Locate the cell with the specified text and output its (X, Y) center coordinate. 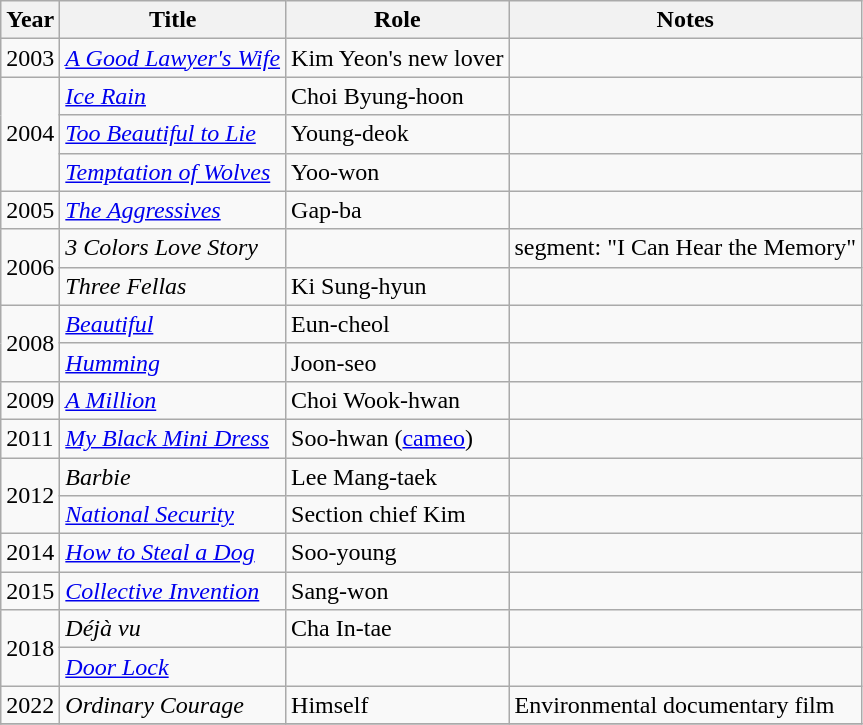
Choi Wook-hwan (398, 400)
Déjà vu (173, 629)
Role (398, 20)
2006 (30, 267)
2018 (30, 648)
2011 (30, 438)
2008 (30, 343)
Collective Invention (173, 591)
2012 (30, 496)
2005 (30, 210)
2003 (30, 58)
Section chief Kim (398, 515)
Joon-seo (398, 362)
3 Colors Love Story (173, 248)
2015 (30, 591)
Soo-hwan (cameo) (398, 438)
Too Beautiful to Lie (173, 134)
Title (173, 20)
Door Lock (173, 667)
Cha In-tae (398, 629)
Barbie (173, 477)
Temptation of Wolves (173, 172)
Humming (173, 362)
Eun-cheol (398, 324)
The Aggressives (173, 210)
2009 (30, 400)
How to Steal a Dog (173, 553)
2022 (30, 705)
Sang-won (398, 591)
2004 (30, 134)
My Black Mini Dress (173, 438)
segment: "I Can Hear the Memory" (686, 248)
Ice Rain (173, 96)
Soo-young (398, 553)
Notes (686, 20)
Choi Byung-hoon (398, 96)
A Good Lawyer's Wife (173, 58)
2014 (30, 553)
Ordinary Courage (173, 705)
Environmental documentary film (686, 705)
National Security (173, 515)
Beautiful (173, 324)
Gap-ba (398, 210)
Three Fellas (173, 286)
A Million (173, 400)
Lee Mang-taek (398, 477)
Kim Yeon's new lover (398, 58)
Yoo-won (398, 172)
Himself (398, 705)
Ki Sung-hyun (398, 286)
Year (30, 20)
Young-deok (398, 134)
